From the cell containing the given text, extract its center point as [X, Y] coordinate. 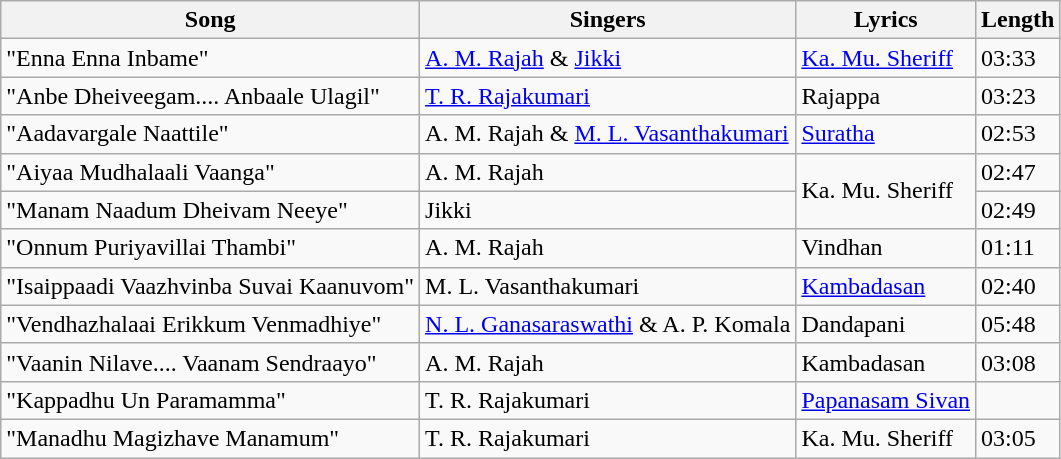
"Onnum Puriyavillai Thambi" [210, 248]
02:47 [1018, 172]
03:33 [1018, 58]
M. L. Vasanthakumari [608, 286]
"Manadhu Magizhave Manamum" [210, 438]
"Aadavargale Naattile" [210, 134]
"Manam Naadum Dheivam Neeye" [210, 210]
03:23 [1018, 96]
N. L. Ganasaraswathi & A. P. Komala [608, 324]
Papanasam Sivan [886, 400]
Jikki [608, 210]
02:40 [1018, 286]
Length [1018, 20]
Song [210, 20]
Singers [608, 20]
Rajappa [886, 96]
"Aiyaa Mudhalaali Vaanga" [210, 172]
02:49 [1018, 210]
Dandapani [886, 324]
Suratha [886, 134]
A. M. Rajah & Jikki [608, 58]
02:53 [1018, 134]
"Vaanin Nilave.... Vaanam Sendraayo" [210, 362]
Vindhan [886, 248]
Lyrics [886, 20]
"Anbe Dheiveegam.... Anbaale Ulagil" [210, 96]
01:11 [1018, 248]
"Enna Enna Inbame" [210, 58]
A. M. Rajah & M. L. Vasanthakumari [608, 134]
"Isaippaadi Vaazhvinba Suvai Kaanuvom" [210, 286]
"Vendhazhalaai Erikkum Venmadhiye" [210, 324]
05:48 [1018, 324]
03:08 [1018, 362]
"Kappadhu Un Paramamma" [210, 400]
03:05 [1018, 438]
